From the cell containing the given text, extract its center point as [X, Y] coordinate. 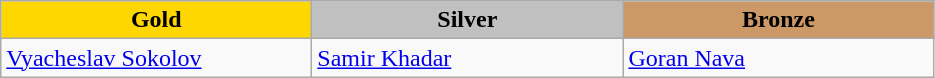
Gold [156, 20]
Bronze [778, 20]
Silver [468, 20]
Samir Khadar [468, 58]
Vyacheslav Sokolov [156, 58]
Goran Nava [778, 58]
